Find where the given text appears and provide that cell's center as [x, y] coordinate. 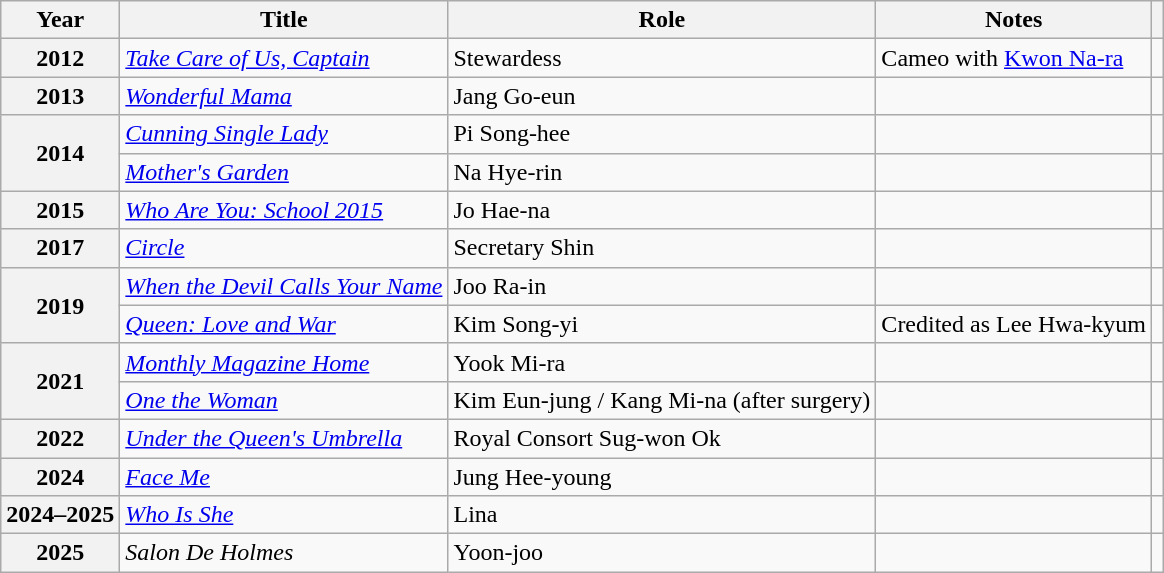
Na Hye-rin [662, 172]
Take Care of Us, Captain [284, 58]
Who Are You: School 2015 [284, 210]
2025 [60, 553]
Jang Go-eun [662, 96]
Role [662, 20]
Yoon-joo [662, 553]
Jung Hee-young [662, 477]
2012 [60, 58]
Kim Eun-jung / Kang Mi-na (after surgery) [662, 400]
Credited as Lee Hwa-kyum [1014, 324]
Circle [284, 248]
Yook Mi-ra [662, 362]
One the Woman [284, 400]
2024–2025 [60, 515]
Title [284, 20]
Stewardess [662, 58]
Secretary Shin [662, 248]
Who Is She [284, 515]
Monthly Magazine Home [284, 362]
2021 [60, 381]
Joo Ra-in [662, 286]
Kim Song-yi [662, 324]
2022 [60, 438]
When the Devil Calls Your Name [284, 286]
Lina [662, 515]
Cunning Single Lady [284, 134]
Wonderful Mama [284, 96]
2013 [60, 96]
Under the Queen's Umbrella [284, 438]
Face Me [284, 477]
Mother's Garden [284, 172]
2019 [60, 305]
Year [60, 20]
2014 [60, 153]
2024 [60, 477]
Notes [1014, 20]
Queen: Love and War [284, 324]
Royal Consort Sug-won Ok [662, 438]
2017 [60, 248]
Cameo with Kwon Na-ra [1014, 58]
Jo Hae-na [662, 210]
2015 [60, 210]
Pi Song-hee [662, 134]
Salon De Holmes [284, 553]
